Locate the cell with the specified text and output its [x, y] center coordinate. 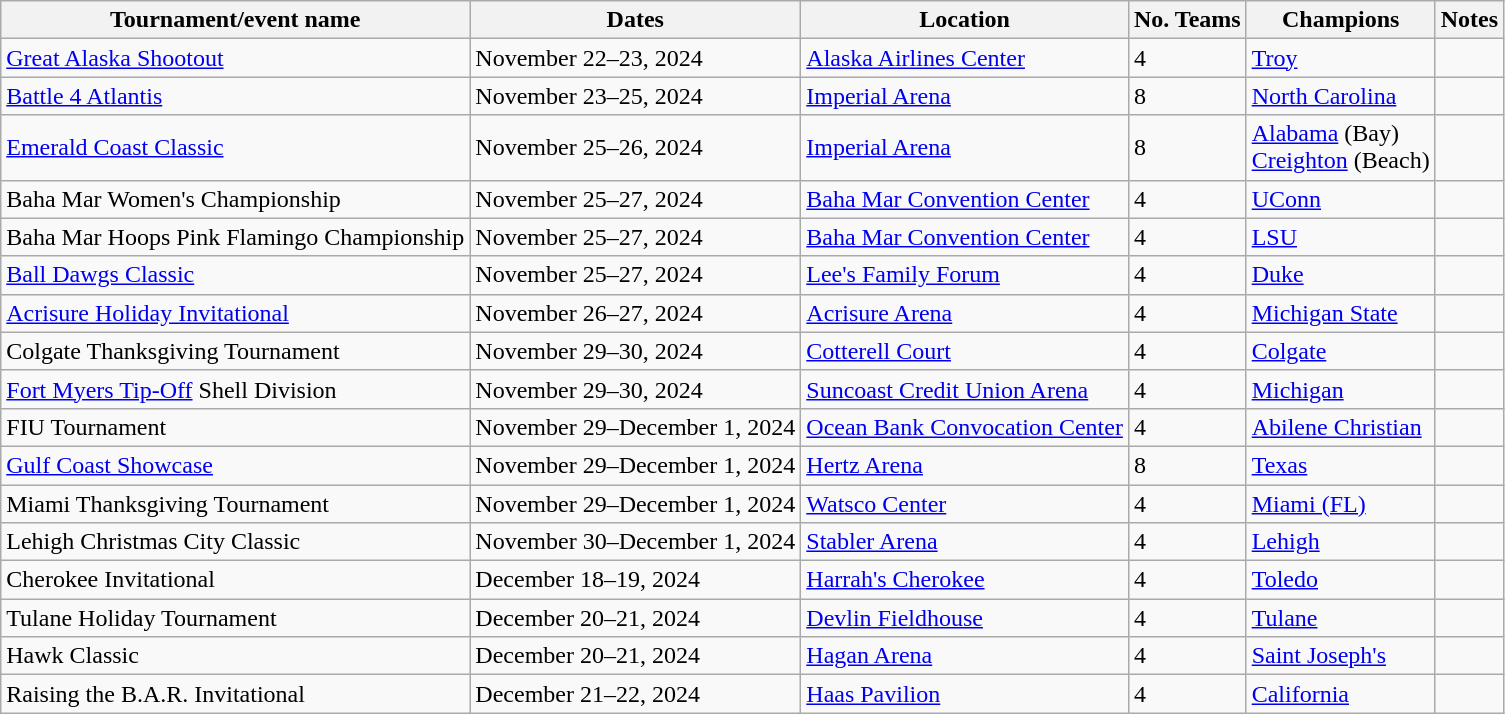
Lehigh [1340, 542]
Tulane Holiday Tournament [236, 618]
Alaska Airlines Center [965, 58]
California [1340, 694]
Colgate [1340, 351]
Champions [1340, 20]
Duke [1340, 275]
FIU Tournament [236, 427]
Haas Pavilion [965, 694]
Baha Mar Hoops Pink Flamingo Championship [236, 237]
Cotterell Court [965, 351]
Acrisure Arena [965, 313]
December 18–19, 2024 [636, 580]
Lee's Family Forum [965, 275]
Ocean Bank Convocation Center [965, 427]
Tournament/event name [236, 20]
Abilene Christian [1340, 427]
Alabama (Bay)Creighton (Beach) [1340, 148]
Location [965, 20]
Stabler Arena [965, 542]
North Carolina [1340, 96]
November 26–27, 2024 [636, 313]
Devlin Fieldhouse [965, 618]
Baha Mar Women's Championship [236, 199]
Lehigh Christmas City Classic [236, 542]
Toledo [1340, 580]
Hertz Arena [965, 465]
Miami Thanksgiving Tournament [236, 503]
Emerald Coast Classic [236, 148]
Harrah's Cherokee [965, 580]
Battle 4 Atlantis [236, 96]
LSU [1340, 237]
Notes [1469, 20]
Michigan [1340, 389]
Saint Joseph's [1340, 656]
Fort Myers Tip-Off Shell Division [236, 389]
November 23–25, 2024 [636, 96]
Suncoast Credit Union Arena [965, 389]
November 30–December 1, 2024 [636, 542]
Watsco Center [965, 503]
Miami (FL) [1340, 503]
Acrisure Holiday Invitational [236, 313]
No. Teams [1187, 20]
Cherokee Invitational [236, 580]
November 25–26, 2024 [636, 148]
December 21–22, 2024 [636, 694]
Hawk Classic [236, 656]
Raising the B.A.R. Invitational [236, 694]
Hagan Arena [965, 656]
Ball Dawgs Classic [236, 275]
Dates [636, 20]
UConn [1340, 199]
Texas [1340, 465]
Gulf Coast Showcase [236, 465]
Tulane [1340, 618]
Michigan State [1340, 313]
Colgate Thanksgiving Tournament [236, 351]
November 22–23, 2024 [636, 58]
Great Alaska Shootout [236, 58]
Troy [1340, 58]
